Extract the (x, y) coordinate from the center of the cell holding the provided text.  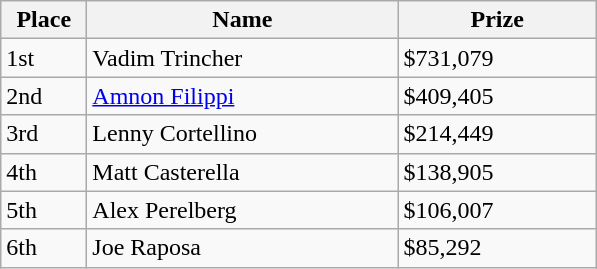
$106,007 (498, 210)
3rd (44, 134)
$85,292 (498, 248)
Amnon Filippi (242, 96)
Name (242, 20)
4th (44, 172)
1st (44, 58)
Vadim Trincher (242, 58)
Place (44, 20)
5th (44, 210)
6th (44, 248)
$214,449 (498, 134)
Joe Raposa (242, 248)
Lenny Cortellino (242, 134)
$731,079 (498, 58)
Matt Casterella (242, 172)
$409,405 (498, 96)
Alex Perelberg (242, 210)
$138,905 (498, 172)
2nd (44, 96)
Prize (498, 20)
